Return (x, y) of the center of cell containing provided text 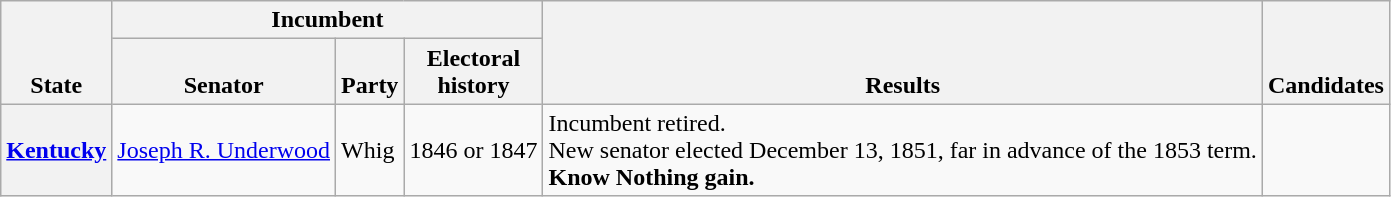
Whig (370, 150)
State (56, 52)
Candidates (1326, 52)
Electoralhistory (474, 72)
Kentucky (56, 150)
1846 or 1847 (474, 150)
Results (902, 52)
Joseph R. Underwood (224, 150)
Party (370, 72)
Incumbent (328, 20)
Incumbent retired.New senator elected December 13, 1851, far in advance of the 1853 term.Know Nothing gain. (902, 150)
Senator (224, 72)
